Search for the cell housing the specified text and yield its (x, y) center coordinate. 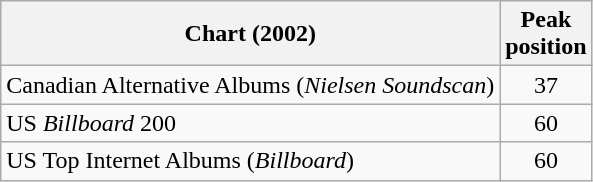
US Billboard 200 (250, 123)
37 (546, 85)
US Top Internet Albums (Billboard) (250, 161)
Peakposition (546, 34)
Chart (2002) (250, 34)
Canadian Alternative Albums (Nielsen Soundscan) (250, 85)
